Capture the cell that displays the provided text and extract its [X, Y] central coordinate. 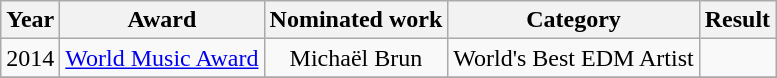
Year [30, 20]
World Music Award [162, 58]
Category [574, 20]
Award [162, 20]
2014 [30, 58]
Nominated work [356, 20]
Result [737, 20]
World's Best EDM Artist [574, 58]
Michaël Brun [356, 58]
